Scan for the cell matching the given text and deliver its [X, Y] coordinate at center. 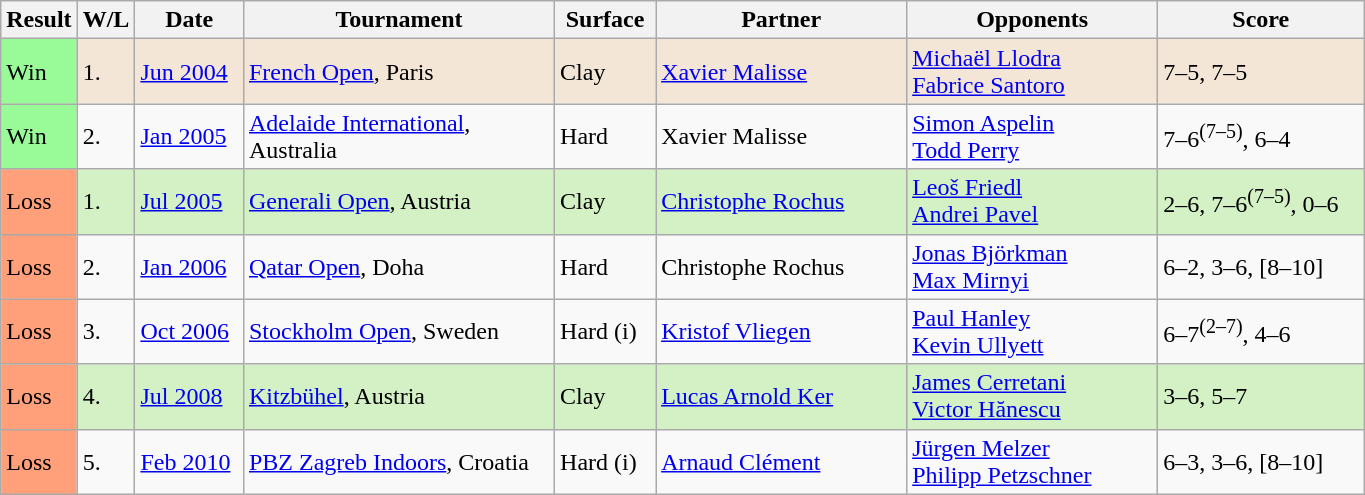
Jürgen Melzer Philipp Petzschner [1032, 462]
Jonas Björkman Max Mirnyi [1032, 266]
Jan 2005 [190, 136]
3. [106, 332]
5. [106, 462]
Lucas Arnold Ker [782, 396]
Feb 2010 [190, 462]
Tournament [398, 20]
Paul Hanley Kevin Ullyett [1032, 332]
Jan 2006 [190, 266]
Qatar Open, Doha [398, 266]
Surface [606, 20]
Michaël Llodra Fabrice Santoro [1032, 72]
7–5, 7–5 [1261, 72]
6–2, 3–6, [8–10] [1261, 266]
Partner [782, 20]
Adelaide International, Australia [398, 136]
Result [39, 20]
Arnaud Clément [782, 462]
Score [1261, 20]
2–6, 7–6(7–5), 0–6 [1261, 202]
Oct 2006 [190, 332]
Generali Open, Austria [398, 202]
4. [106, 396]
Kitzbühel, Austria [398, 396]
6–3, 3–6, [8–10] [1261, 462]
Simon Aspelin Todd Perry [1032, 136]
Leoš Friedl Andrei Pavel [1032, 202]
7–6(7–5), 6–4 [1261, 136]
James Cerretani Victor Hănescu [1032, 396]
PBZ Zagreb Indoors, Croatia [398, 462]
3–6, 5–7 [1261, 396]
Jun 2004 [190, 72]
W/L [106, 20]
Jul 2008 [190, 396]
Opponents [1032, 20]
Date [190, 20]
French Open, Paris [398, 72]
Jul 2005 [190, 202]
Stockholm Open, Sweden [398, 332]
6–7(2–7), 4–6 [1261, 332]
Kristof Vliegen [782, 332]
